Find where the given text appears and provide that cell's center as (X, Y) coordinate. 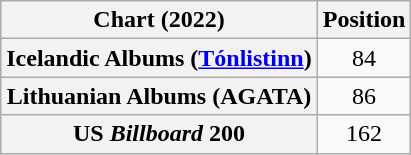
Icelandic Albums (Tónlistinn) (159, 58)
Lithuanian Albums (AGATA) (159, 96)
162 (364, 134)
Chart (2022) (159, 20)
Position (364, 20)
86 (364, 96)
84 (364, 58)
US Billboard 200 (159, 134)
